Locate the cell with the specified text and output its (X, Y) center coordinate. 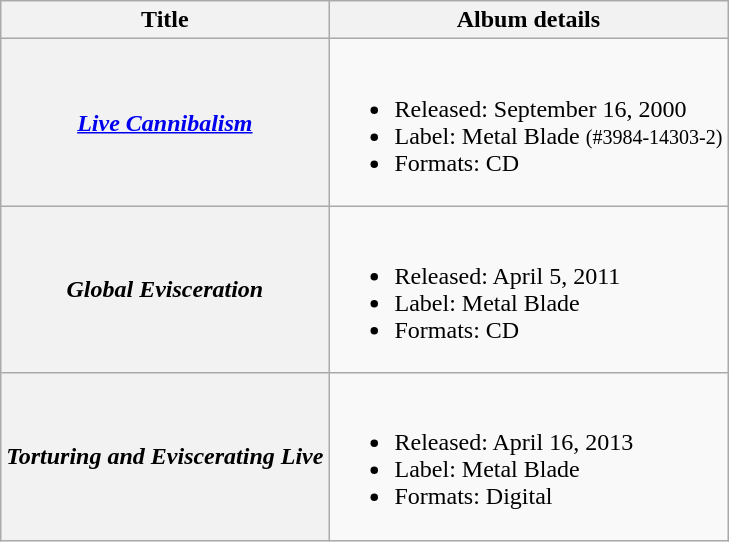
Released: September 16, 2000Label: Metal Blade (#3984-14303-2)Formats: CD (528, 122)
Released: April 5, 2011Label: Metal BladeFormats: CD (528, 290)
Global Evisceration (165, 290)
Live Cannibalism (165, 122)
Torturing and Eviscerating Live (165, 456)
Released: April 16, 2013Label: Metal BladeFormats: Digital (528, 456)
Album details (528, 20)
Title (165, 20)
